Return the [X, Y] coordinate for the center point of the cell that contains the specified text.  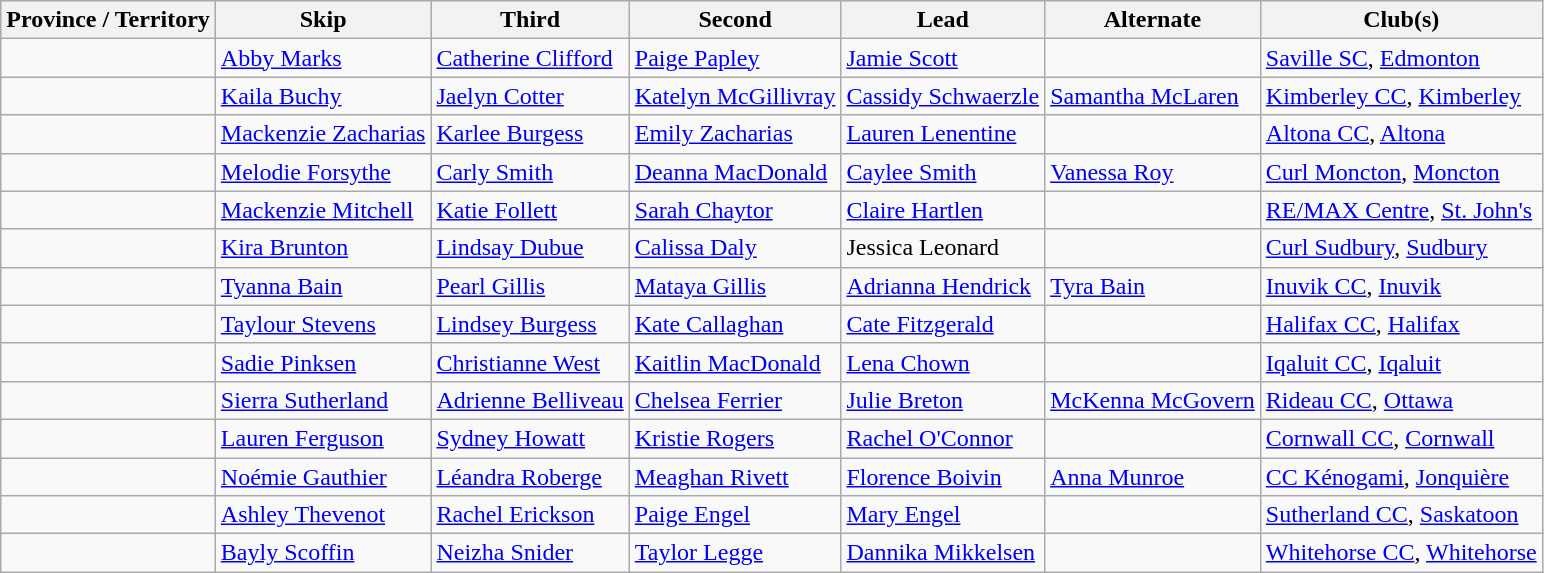
Calissa Daly [735, 248]
Mataya Gillis [735, 286]
Mackenzie Zacharias [323, 134]
Claire Hartlen [943, 210]
Lead [943, 20]
Christianne West [530, 362]
Kaila Buchy [323, 96]
Caylee Smith [943, 172]
Paige Engel [735, 515]
Samantha McLaren [1153, 96]
Rachel O'Connor [943, 438]
Kira Brunton [323, 248]
Florence Boivin [943, 477]
Kaitlin MacDonald [735, 362]
Lindsey Burgess [530, 324]
Lauren Lenentine [943, 134]
Rachel Erickson [530, 515]
Skip [323, 20]
Sydney Howatt [530, 438]
Jamie Scott [943, 58]
Club(s) [1401, 20]
Third [530, 20]
Abby Marks [323, 58]
Jaelyn Cotter [530, 96]
Kimberley CC, Kimberley [1401, 96]
Jessica Leonard [943, 248]
Deanna MacDonald [735, 172]
Saville SC, Edmonton [1401, 58]
Cate Fitzgerald [943, 324]
Anna Munroe [1153, 477]
Katelyn McGillivray [735, 96]
RE/MAX Centre, St. John's [1401, 210]
Katie Follett [530, 210]
Alternate [1153, 20]
Noémie Gauthier [323, 477]
Sutherland CC, Saskatoon [1401, 515]
Carly Smith [530, 172]
Kristie Rogers [735, 438]
Julie Breton [943, 400]
Chelsea Ferrier [735, 400]
Neizha Snider [530, 553]
Rideau CC, Ottawa [1401, 400]
Tyanna Bain [323, 286]
Inuvik CC, Inuvik [1401, 286]
Adrienne Belliveau [530, 400]
Catherine Clifford [530, 58]
Sadie Pinksen [323, 362]
Halifax CC, Halifax [1401, 324]
Meaghan Rivett [735, 477]
Lena Chown [943, 362]
Léandra Roberge [530, 477]
Province / Territory [108, 20]
Whitehorse CC, Whitehorse [1401, 553]
Karlee Burgess [530, 134]
Tyra Bain [1153, 286]
Curl Sudbury, Sudbury [1401, 248]
Curl Moncton, Moncton [1401, 172]
Sarah Chaytor [735, 210]
Lindsay Dubue [530, 248]
Mackenzie Mitchell [323, 210]
Taylor Legge [735, 553]
CC Kénogami, Jonquière [1401, 477]
Kate Callaghan [735, 324]
Sierra Sutherland [323, 400]
McKenna McGovern [1153, 400]
Pearl Gillis [530, 286]
Iqaluit CC, Iqaluit [1401, 362]
Cassidy Schwaerzle [943, 96]
Vanessa Roy [1153, 172]
Bayly Scoffin [323, 553]
Taylour Stevens [323, 324]
Adrianna Hendrick [943, 286]
Second [735, 20]
Paige Papley [735, 58]
Lauren Ferguson [323, 438]
Ashley Thevenot [323, 515]
Melodie Forsythe [323, 172]
Altona CC, Altona [1401, 134]
Cornwall CC, Cornwall [1401, 438]
Mary Engel [943, 515]
Emily Zacharias [735, 134]
Dannika Mikkelsen [943, 553]
